Determine the [X, Y] coordinate at the center of the cell enclosing the given text.  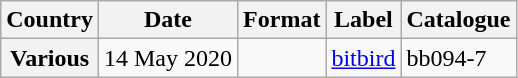
Various [50, 58]
Label [364, 20]
14 May 2020 [168, 58]
Format [282, 20]
Date [168, 20]
bitbird [364, 58]
bb094-7 [458, 58]
Country [50, 20]
Catalogue [458, 20]
